Extract the [x, y] coordinate from the center of the cell holding the provided text.  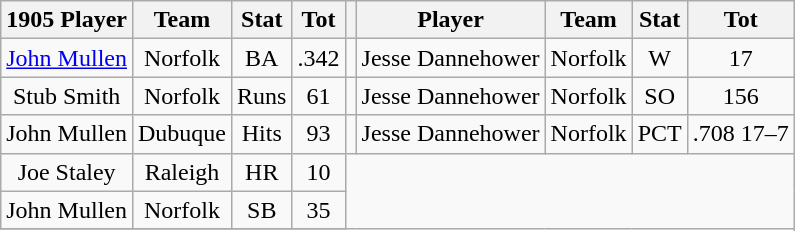
17 [740, 58]
BA [262, 58]
SO [660, 96]
1905 Player [67, 20]
35 [318, 210]
Runs [262, 96]
93 [318, 134]
Raleigh [182, 172]
.708 17–7 [740, 134]
61 [318, 96]
Stub Smith [67, 96]
SB [262, 210]
.342 [318, 58]
Joe Staley [67, 172]
PCT [660, 134]
W [660, 58]
HR [262, 172]
Dubuque [182, 134]
Hits [262, 134]
10 [318, 172]
Player [450, 20]
156 [740, 96]
